Return [X, Y] of the center of cell containing provided text 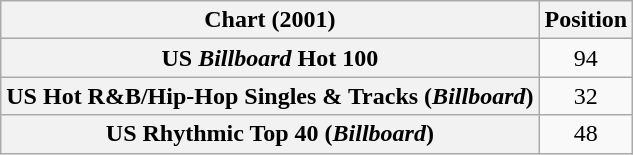
US Hot R&B/Hip-Hop Singles & Tracks (Billboard) [270, 96]
32 [586, 96]
US Billboard Hot 100 [270, 58]
Position [586, 20]
Chart (2001) [270, 20]
48 [586, 134]
94 [586, 58]
US Rhythmic Top 40 (Billboard) [270, 134]
